Return the [x, y] coordinate for the center point of the cell that contains the specified text.  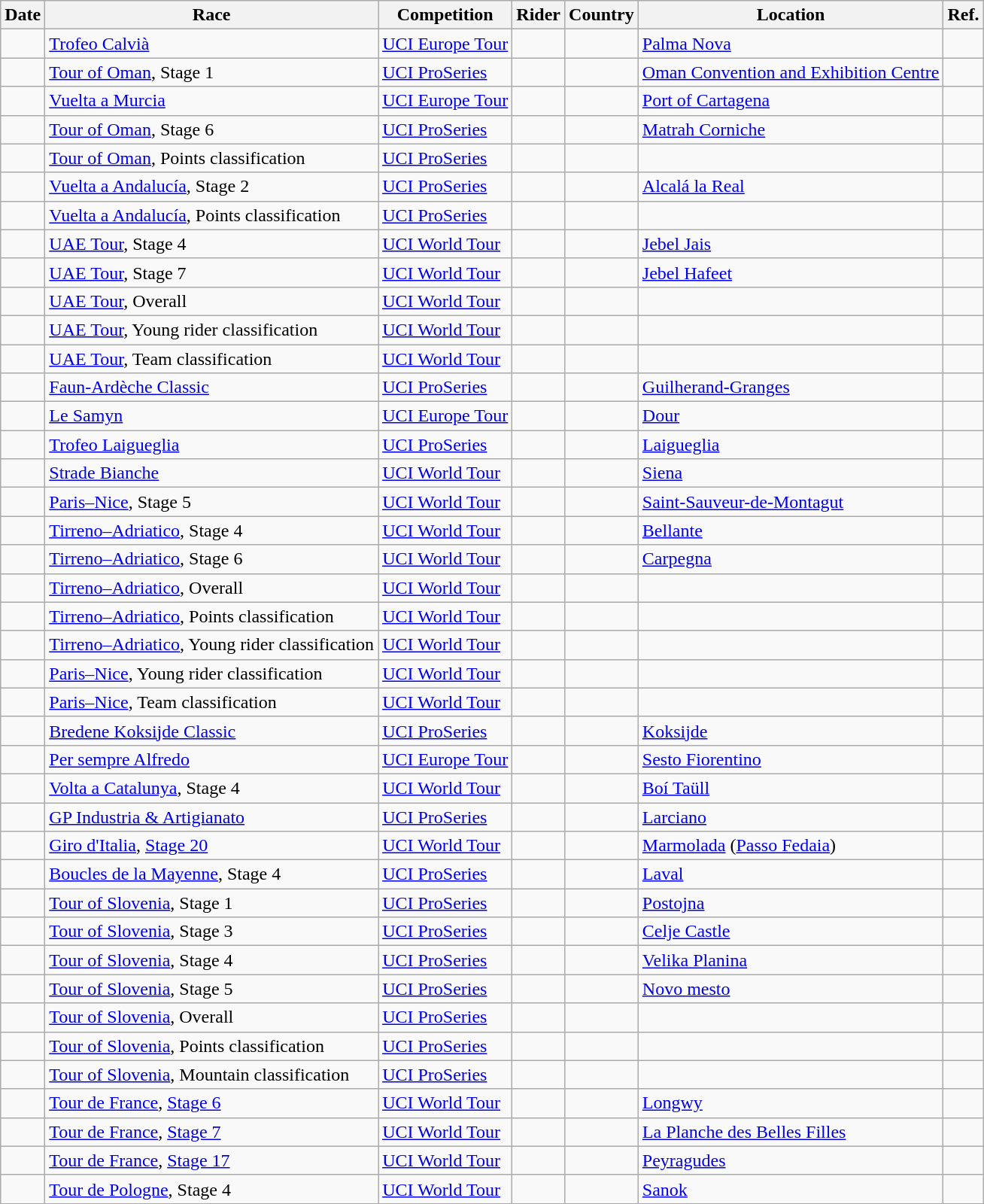
Siena [791, 473]
Jebel Hafeet [791, 272]
UAE Tour, Stage 7 [212, 272]
Date [23, 15]
Dour [791, 416]
Boucles de la Mayenne, Stage 4 [212, 874]
Tour de Pologne, Stage 4 [212, 1189]
Alcalá la Real [791, 187]
Tirreno–Adriatico, Stage 6 [212, 559]
Longwy [791, 1103]
UAE Tour, Overall [212, 301]
Bellante [791, 531]
Tour of Slovenia, Stage 5 [212, 989]
Tour of Slovenia, Overall [212, 1017]
Vuelta a Murcia [212, 101]
Tour of Oman, Stage 1 [212, 72]
Rider [539, 15]
Koksijde [791, 731]
Oman Convention and Exhibition Centre [791, 72]
Le Samyn [212, 416]
Celje Castle [791, 932]
GP Industria & Artigianato [212, 816]
Velika Planina [791, 960]
UAE Tour, Team classification [212, 359]
Port of Cartagena [791, 101]
Competition [445, 15]
Tour de France, Stage 17 [212, 1160]
Trofeo Calvià [212, 44]
Country [602, 15]
Race [212, 15]
Tour of Oman, Points classification [212, 158]
Tour de France, Stage 6 [212, 1103]
Sesto Fiorentino [791, 759]
La Planche des Belles Filles [791, 1132]
Vuelta a Andalucía, Stage 2 [212, 187]
Giro d'Italia, Stage 20 [212, 846]
Bredene Koksijde Classic [212, 731]
Boí Taüll [791, 788]
Per sempre Alfredo [212, 759]
Paris–Nice, Team classification [212, 702]
Tirreno–Adriatico, Points classification [212, 616]
Sanok [791, 1189]
Laigueglia [791, 445]
Tirreno–Adriatico, Overall [212, 588]
Marmolada (Passo Fedaia) [791, 846]
Tour of Oman, Stage 6 [212, 129]
Location [791, 15]
Guilherand-Granges [791, 388]
UAE Tour, Young rider classification [212, 330]
Tirreno–Adriatico, Young rider classification [212, 645]
Jebel Jais [791, 244]
Palma Nova [791, 44]
Tour de France, Stage 7 [212, 1132]
Laval [791, 874]
Volta a Catalunya, Stage 4 [212, 788]
Vuelta a Andalucía, Points classification [212, 215]
Strade Bianche [212, 473]
Larciano [791, 816]
Peyragudes [791, 1160]
UAE Tour, Stage 4 [212, 244]
Tour of Slovenia, Stage 3 [212, 932]
Tour of Slovenia, Stage 1 [212, 903]
Novo mesto [791, 989]
Tirreno–Adriatico, Stage 4 [212, 531]
Paris–Nice, Young rider classification [212, 673]
Matrah Corniche [791, 129]
Saint-Sauveur-de-Montagut [791, 502]
Tour of Slovenia, Stage 4 [212, 960]
Faun-Ardèche Classic [212, 388]
Ref. [963, 15]
Tour of Slovenia, Points classification [212, 1046]
Trofeo Laigueglia [212, 445]
Paris–Nice, Stage 5 [212, 502]
Carpegna [791, 559]
Tour of Slovenia, Mountain classification [212, 1075]
Postojna [791, 903]
